Return [X, Y] of the center of cell containing provided text 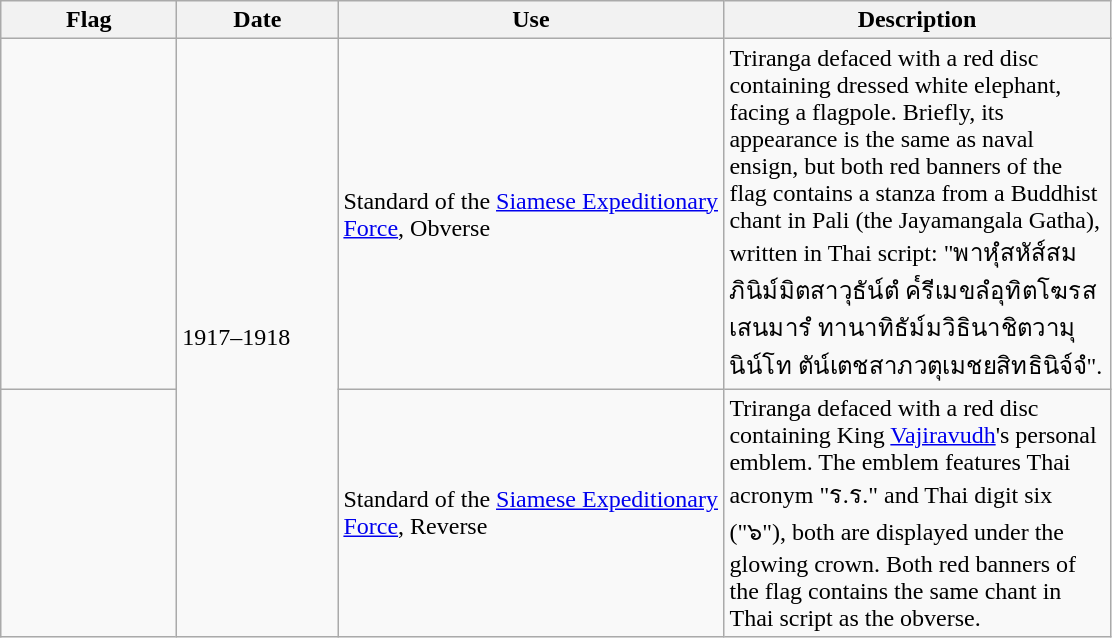
Standard of the Siamese Expeditionary Force, Obverse [531, 214]
Date [258, 20]
Description [917, 20]
Flag [89, 20]
Standard of the Siamese Expeditionary Force, Reverse [531, 513]
Use [531, 20]
1917–1918 [258, 338]
